Pinpoint the cell where the given text exists, returning its (x, y) midpoint coordinate. 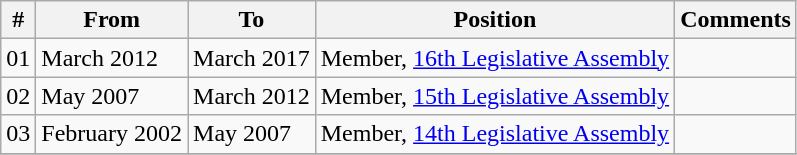
To (252, 20)
Position (494, 20)
Member, 14th Legislative Assembly (494, 134)
# (18, 20)
01 (18, 58)
From (112, 20)
03 (18, 134)
March 2017 (252, 58)
Member, 15th Legislative Assembly (494, 96)
Comments (736, 20)
02 (18, 96)
February 2002 (112, 134)
Member, 16th Legislative Assembly (494, 58)
